From the cell containing the given text, extract its center point as (X, Y) coordinate. 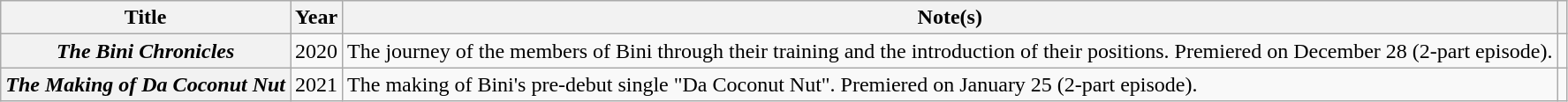
The Bini Chronicles (146, 51)
Title (146, 18)
The journey of the members of Bini through their training and the introduction of their positions. Premiered on December 28 (2-part episode). (951, 51)
2021 (316, 84)
Year (316, 18)
The making of Bini's pre-debut single "Da Coconut Nut". Premiered on January 25 (2-part episode). (951, 84)
The Making of Da Coconut Nut (146, 84)
Note(s) (951, 18)
2020 (316, 51)
